Scan for the cell matching the given text and deliver its (X, Y) coordinate at center. 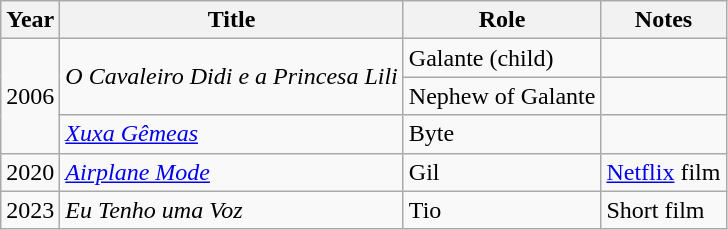
Eu Tenho uma Voz (232, 210)
Gil (502, 172)
Netflix film (664, 172)
2020 (30, 172)
Galante (child) (502, 58)
Notes (664, 20)
Title (232, 20)
Nephew of Galante (502, 96)
Xuxa Gêmeas (232, 134)
2006 (30, 96)
Tio (502, 210)
2023 (30, 210)
Role (502, 20)
Year (30, 20)
Airplane Mode (232, 172)
Byte (502, 134)
Short film (664, 210)
O Cavaleiro Didi e a Princesa Lili (232, 77)
